Output the [X, Y] coordinate of the center of the cell containing the given text.  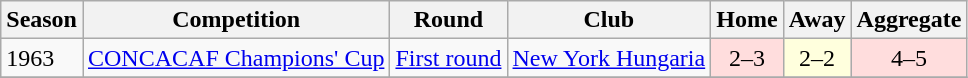
1963 [42, 58]
2–2 [817, 58]
Away [817, 20]
CONCACAF Champions' Cup [236, 58]
Club [609, 20]
Season [42, 20]
Competition [236, 20]
Round [448, 20]
4–5 [909, 58]
Home [747, 20]
Aggregate [909, 20]
First round [448, 58]
2–3 [747, 58]
New York Hungaria [609, 58]
